Provide the (x, y) coordinate of the cell's center where the given text is located.  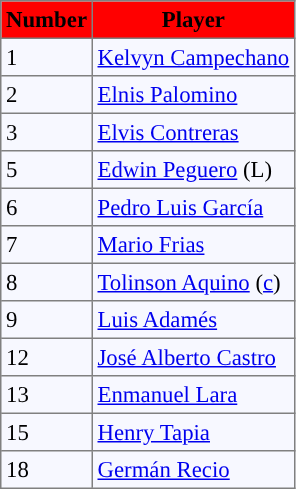
15 (47, 432)
Edwin Peguero (L) (193, 170)
9 (47, 320)
José Alberto Castro (193, 357)
6 (47, 207)
Enmanuel Lara (193, 395)
Tolinson Aquino (c) (193, 282)
5 (47, 170)
3 (47, 132)
Luis Adamés (193, 320)
1 (47, 57)
13 (47, 395)
Germán Recio (193, 470)
Player (193, 20)
Elnis Palomino (193, 95)
18 (47, 470)
8 (47, 282)
Mario Frias (193, 245)
Number (47, 20)
Kelvyn Campechano (193, 57)
Henry Tapia (193, 432)
Elvis Contreras (193, 132)
Pedro Luis García (193, 207)
7 (47, 245)
2 (47, 95)
12 (47, 357)
